Find where the given text appears and provide that cell's center as (x, y) coordinate. 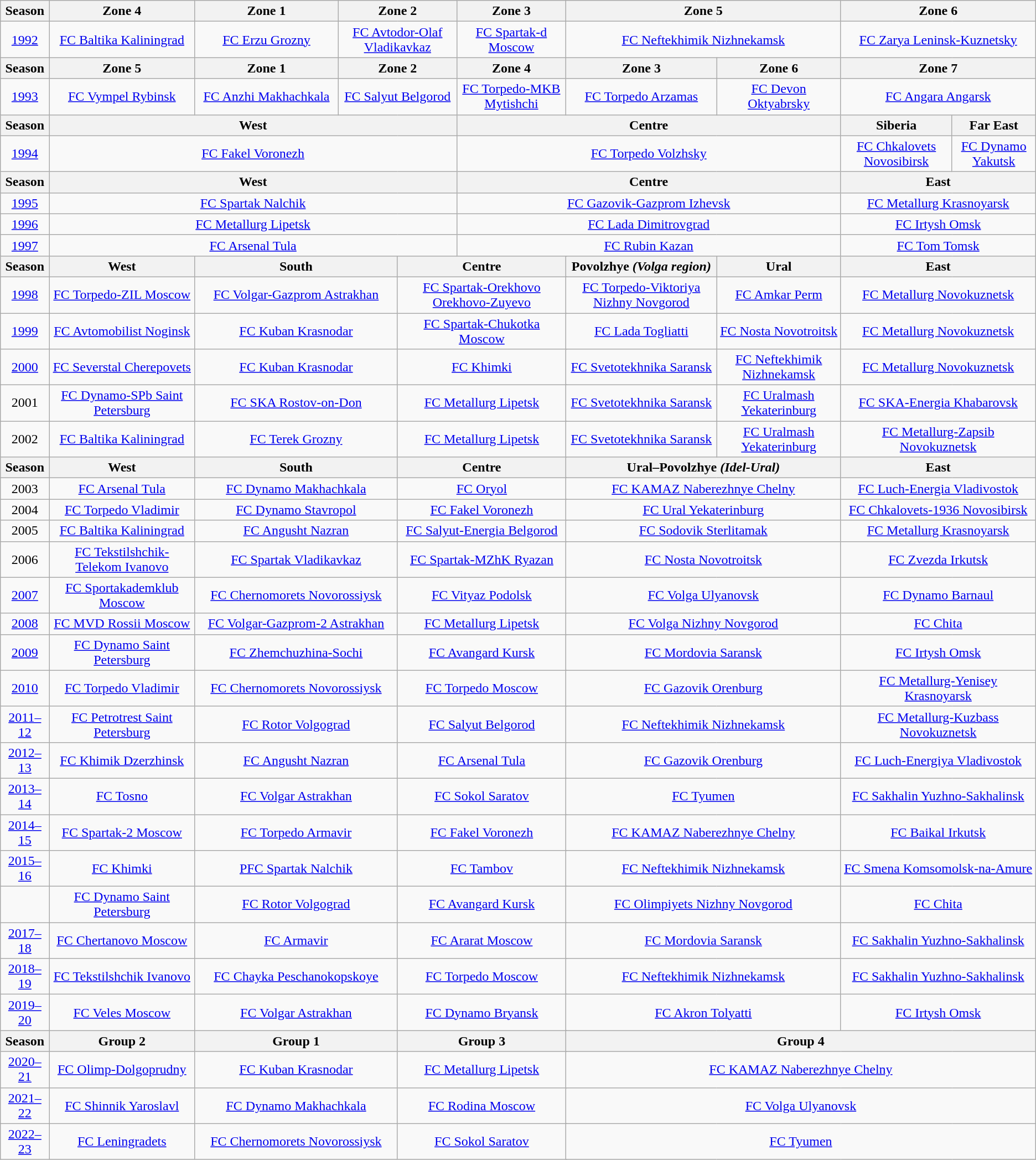
2009 (25, 652)
FC SKA Rostov-on-Don (297, 403)
FC Dynamo Bryansk (481, 1013)
2013–14 (25, 796)
Povolzhye (Volga region) (642, 266)
FC MVD Rossii Moscow (122, 624)
FC Chkalovets-1936 Novosibirsk (938, 510)
1994 (25, 154)
FC Volga Nizhny Novgorod (704, 624)
FC Spartak-Chukotka Moscow (481, 331)
2002 (25, 439)
1997 (25, 245)
FC Zvezda Irkutsk (938, 559)
FC Torpedo-MKB Mytishchi (511, 96)
FC Akron Tolyatti (704, 1013)
2010 (25, 688)
Group 3 (481, 1041)
1998 (25, 294)
FC Chertanovo Moscow (122, 941)
FC Shinnik Yaroslavl (122, 1106)
FC Ararat Moscow (481, 941)
FC Zhemchuzhina-Sochi (297, 652)
FC Volgar-Gazprom Astrakhan (297, 294)
FC Tom Tomsk (938, 245)
FC Vympel Rybinsk (122, 96)
FC Dynamo Yakutsk (994, 154)
2012–13 (25, 760)
FC Gazovik-Gazprom Izhevsk (649, 203)
FC Spartak-MZhK Ryazan (481, 559)
FC Erzu Grozny (267, 40)
FC Metallurg-Zapsib Novokuznetsk (938, 439)
Siberia (897, 125)
FC Dynamo-SPb Saint Petersburg (122, 403)
2020–21 (25, 1069)
FC Spartak Vladikavkaz (297, 559)
FC Torpedo-ZIL Moscow (122, 294)
2018–19 (25, 976)
2005 (25, 531)
FC Terek Grozny (297, 439)
Zone 7 (938, 68)
2006 (25, 559)
FC Zarya Leninsk-Kuznetsky (938, 40)
Group 1 (297, 1041)
FC SKA-Energia Khabarovsk (938, 403)
FC Tambov (481, 869)
FC Amkar Perm (779, 294)
FC Olimpiyets Nizhny Novgorod (704, 904)
FC Severstal Cherepovets (122, 367)
FC Petrotrest Saint Petersburg (122, 724)
2001 (25, 403)
FC Tosno (122, 796)
2007 (25, 595)
1996 (25, 224)
FC Luch-Energiya Vladivostok (938, 760)
FC Metallurg-Yenisey Krasnoyarsk (938, 688)
FC Tekstilshchik Ivanovo (122, 976)
2022–23 (25, 1141)
1999 (25, 331)
FC Spartak-d Moscow (511, 40)
Ural (779, 266)
FC Oryol (481, 489)
Group 2 (122, 1041)
2004 (25, 510)
FC Luch-Energia Vladivostok (938, 489)
Far East (994, 125)
FC Armavir (297, 941)
FC Olimp-Dolgoprudny (122, 1069)
2019–20 (25, 1013)
FC Metallurg-Kuzbass Novokuznetsk (938, 724)
FC Tekstilshchik-Telekom Ivanovo (122, 559)
FC Spartak-Orekhovo Orekhovo-Zuyevo (481, 294)
2014–15 (25, 832)
FC Anzhi Makhachkala (267, 96)
PFC Spartak Nalchik (297, 869)
FC Leningradets (122, 1141)
FC Torpedo-Viktoriya Nizhny Novgorod (642, 294)
FC Avtodor-Olaf Vladikavkaz (397, 40)
FC Chayka Peschanokopskoye (297, 976)
FC Torpedo Armavir (297, 832)
1993 (25, 96)
2000 (25, 367)
FC Dynamo Stavropol (297, 510)
FC Khimik Dzerzhinsk (122, 760)
FC Torpedo Volzhsky (649, 154)
1992 (25, 40)
2011–12 (25, 724)
FC Ural Yekaterinburg (704, 510)
FC Volgar-Gazprom-2 Astrakhan (297, 624)
FC Veles Moscow (122, 1013)
FC Angara Angarsk (938, 96)
FC Salyut-Energia Belgorod (481, 531)
FC Torpedo Arzamas (642, 96)
1995 (25, 203)
FC Avtomobilist Noginsk (122, 331)
2017–18 (25, 941)
FC Sportakademklub Moscow (122, 595)
FC Sodovik Sterlitamak (704, 531)
FC Devon Oktyabrsky (779, 96)
FC Smena Komsomolsk-na-Amure (938, 869)
Group 4 (801, 1041)
FC Rubin Kazan (649, 245)
2003 (25, 489)
FC Spartak Nalchik (253, 203)
FC Baikal Irkutsk (938, 832)
2008 (25, 624)
FC Chkalovets Novosibirsk (897, 154)
2015–16 (25, 869)
FC Rodina Moscow (481, 1106)
Ural–Povolzhye (Idel-Ural) (704, 468)
FC Lada Togliatti (642, 331)
FC Dynamo Barnaul (938, 595)
FC Lada Dimitrovgrad (649, 224)
FC Vityaz Podolsk (481, 595)
2021–22 (25, 1106)
FC Spartak-2 Moscow (122, 832)
